Pinpoint the cell where the given text exists, returning its [X, Y] midpoint coordinate. 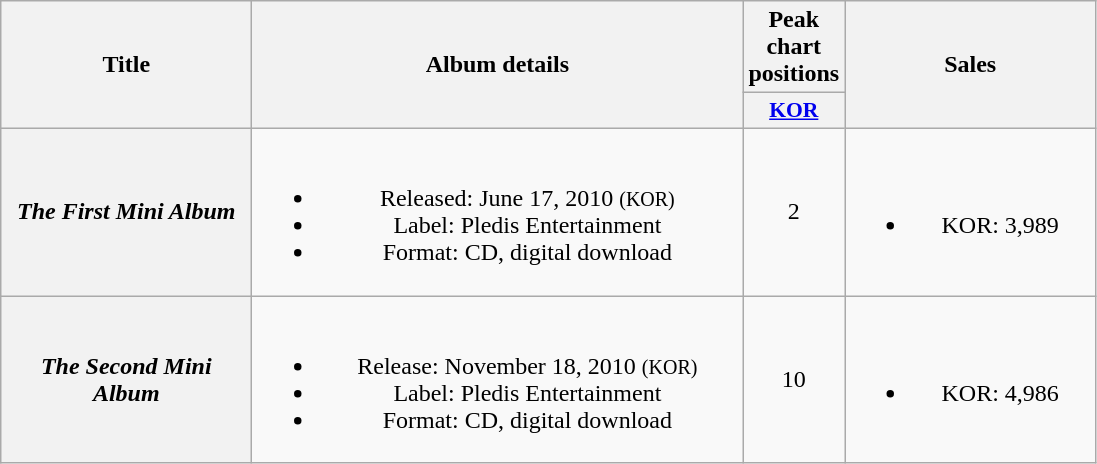
10 [794, 380]
Album details [498, 65]
The First Mini Album [126, 212]
The Second Mini Album [126, 380]
Released: June 17, 2010 (KOR)Label: Pledis EntertainmentFormat: CD, digital download [498, 212]
KOR [794, 111]
Peak chart positions [794, 47]
Sales [970, 65]
Release: November 18, 2010 (KOR)Label: Pledis EntertainmentFormat: CD, digital download [498, 380]
KOR: 3,989 [970, 212]
2 [794, 212]
Title [126, 65]
KOR: 4,986 [970, 380]
